Pinpoint the cell where the given text exists, returning its (x, y) midpoint coordinate. 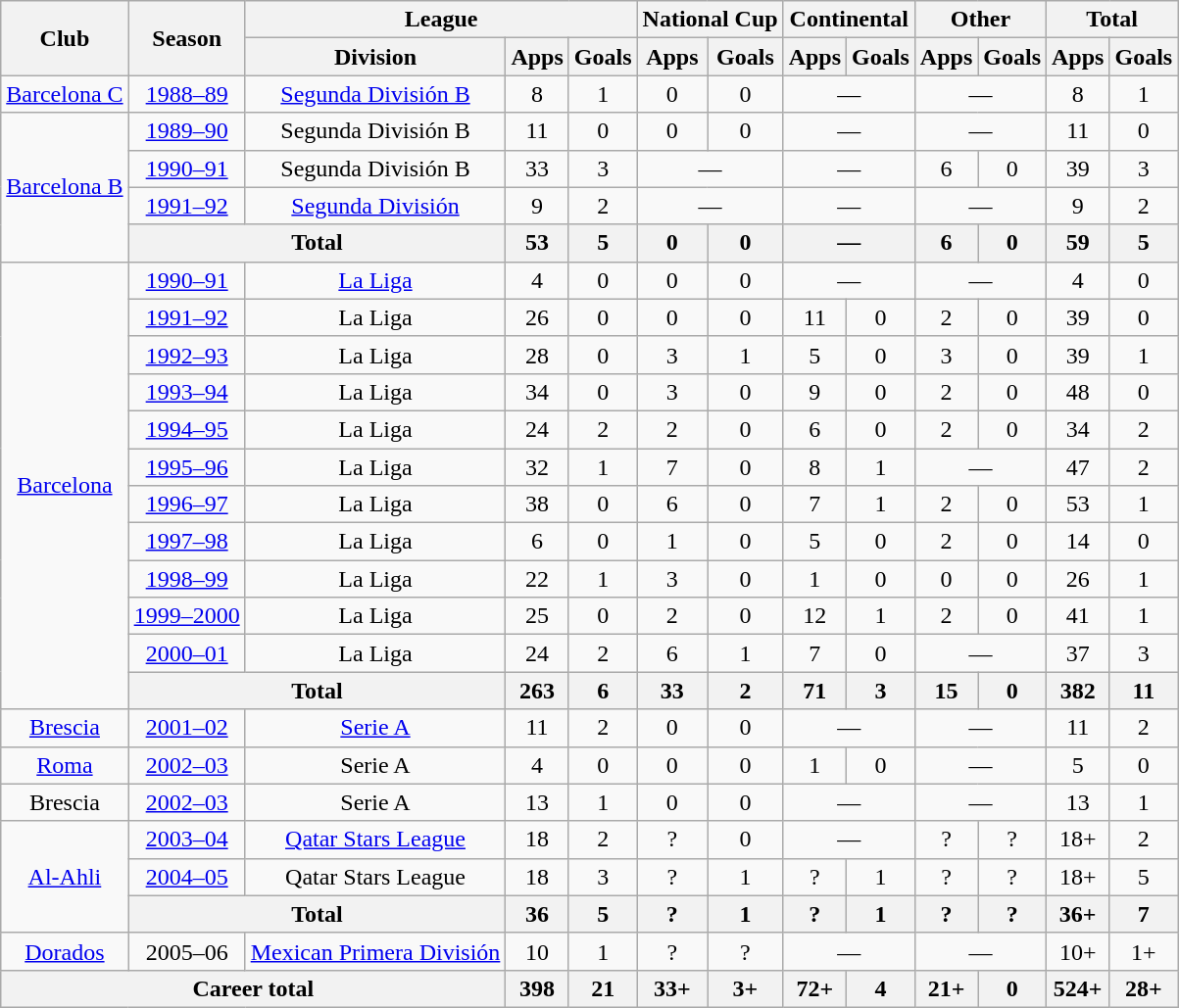
21 (603, 988)
15 (946, 691)
48 (1078, 392)
Roma (65, 765)
28 (537, 355)
1992–93 (186, 355)
72+ (814, 988)
Career total (253, 988)
10 (537, 951)
2000–01 (186, 653)
Dorados (65, 951)
21+ (946, 988)
1995–96 (186, 467)
10+ (1078, 951)
2001–02 (186, 728)
59 (1078, 243)
36 (537, 914)
2004–05 (186, 877)
22 (537, 579)
Continental (849, 20)
2003–04 (186, 840)
36+ (1078, 914)
1+ (1144, 951)
National Cup (710, 20)
Season (186, 38)
1997–98 (186, 542)
3+ (746, 988)
14 (1078, 542)
Barcelona C (65, 94)
Other (980, 20)
398 (537, 988)
32 (537, 467)
League (441, 20)
Segunda División (375, 206)
Al-Ahli (65, 877)
25 (537, 616)
41 (1078, 616)
263 (537, 691)
71 (814, 691)
1988–89 (186, 94)
38 (537, 504)
1993–94 (186, 392)
Mexican Primera División (375, 951)
12 (814, 616)
1999–2000 (186, 616)
28+ (1144, 988)
Barcelona B (65, 187)
1989–90 (186, 131)
1994–95 (186, 429)
524+ (1078, 988)
Club (65, 38)
Division (375, 57)
47 (1078, 467)
1996–97 (186, 504)
37 (1078, 653)
2005–06 (186, 951)
33+ (672, 988)
Barcelona (65, 486)
1998–99 (186, 579)
382 (1078, 691)
